Identify which cell holds the provided text, then report its (X, Y) central coordinate. 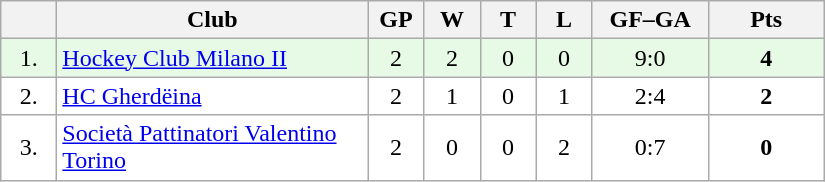
Club (212, 20)
Pts (766, 20)
GP (396, 20)
L (564, 20)
W (452, 20)
4 (766, 58)
T (508, 20)
3. (29, 148)
2. (29, 96)
GF–GA (650, 20)
0:7 (650, 148)
Hockey Club Milano II (212, 58)
9:0 (650, 58)
1. (29, 58)
2:4 (650, 96)
HC Gherdëina (212, 96)
Società Pattinatori Valentino Torino (212, 148)
